Output the [X, Y] coordinate of the center of the cell containing the given text.  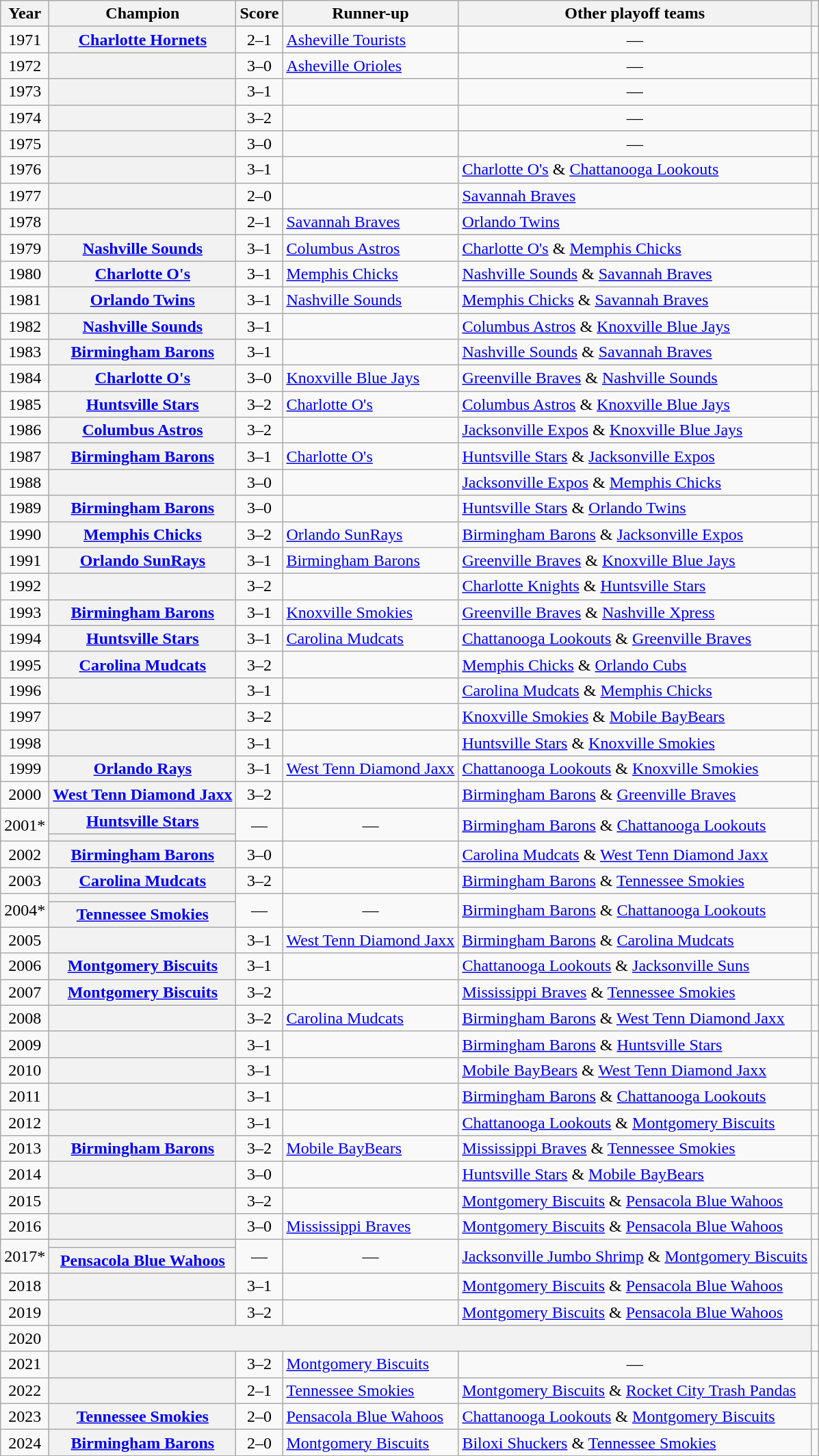
Year [25, 14]
1977 [25, 196]
Asheville Tourists [371, 40]
1971 [25, 40]
Birmingham Barons & Jacksonville Expos [635, 534]
2022 [25, 1390]
Huntsville Stars & Orlando Twins [635, 508]
Huntsville Stars & Mobile BayBears [635, 1175]
2006 [25, 966]
2024 [25, 1442]
1979 [25, 248]
Champion [142, 14]
2015 [25, 1201]
Score [259, 14]
Greenville Braves & Knoxville Blue Jays [635, 560]
1986 [25, 430]
Mississippi Braves [371, 1227]
Huntsville Stars & Knoxville Smokies [635, 742]
Montgomery Biscuits & Rocket City Trash Pandas [635, 1390]
2009 [25, 1044]
2007 [25, 992]
1985 [25, 404]
1983 [25, 352]
Orlando Rays [142, 769]
1984 [25, 378]
Other playoff teams [635, 14]
Birmingham Barons & West Tenn Diamond Jaxx [635, 1018]
Charlotte Knights & Huntsville Stars [635, 586]
1992 [25, 586]
Biloxi Shuckers & Tennessee Smokies [635, 1442]
2004* [25, 910]
2000 [25, 795]
Jacksonville Expos & Memphis Chicks [635, 482]
Charlotte O's & Memphis Chicks [635, 248]
Birmingham Barons & Carolina Mudcats [635, 940]
2014 [25, 1175]
Mobile BayBears [371, 1149]
Birmingham Barons & Huntsville Stars [635, 1044]
1991 [25, 560]
1995 [25, 664]
1990 [25, 534]
1997 [25, 716]
2016 [25, 1227]
2003 [25, 881]
2018 [25, 1286]
2017* [25, 1256]
2008 [25, 1018]
Memphis Chicks & Savannah Braves [635, 300]
Carolina Mudcats & West Tenn Diamond Jaxx [635, 855]
1976 [25, 170]
2023 [25, 1416]
Jacksonville Expos & Knoxville Blue Jays [635, 430]
1974 [25, 118]
2019 [25, 1312]
Charlotte O's & Chattanooga Lookouts [635, 170]
2002 [25, 855]
Jacksonville Jumbo Shrimp & Montgomery Biscuits [635, 1256]
1998 [25, 742]
Knoxville Smokies [371, 612]
2020 [25, 1338]
1982 [25, 326]
2013 [25, 1149]
Huntsville Stars & Jacksonville Expos [635, 456]
Birmingham Barons & Tennessee Smokies [635, 881]
Birmingham Barons & Greenville Braves [635, 795]
1996 [25, 690]
Greenville Braves & Nashville Sounds [635, 378]
1972 [25, 66]
1993 [25, 612]
1994 [25, 638]
1980 [25, 274]
1981 [25, 300]
Chattanooga Lookouts & Jacksonville Suns [635, 966]
2005 [25, 940]
Knoxville Blue Jays [371, 378]
1987 [25, 456]
Chattanooga Lookouts & Knoxville Smokies [635, 769]
2010 [25, 1070]
Memphis Chicks & Orlando Cubs [635, 664]
2001* [25, 825]
Asheville Orioles [371, 66]
1989 [25, 508]
Chattanooga Lookouts & Greenville Braves [635, 638]
Runner-up [371, 14]
1973 [25, 92]
Mobile BayBears & West Tenn Diamond Jaxx [635, 1070]
Knoxville Smokies & Mobile BayBears [635, 716]
1975 [25, 144]
Charlotte Hornets [142, 40]
Greenville Braves & Nashville Xpress [635, 612]
2021 [25, 1364]
1999 [25, 769]
2011 [25, 1096]
1988 [25, 482]
1978 [25, 222]
Carolina Mudcats & Memphis Chicks [635, 690]
2012 [25, 1123]
